Pinpoint the cell where the given text exists, returning its [x, y] midpoint coordinate. 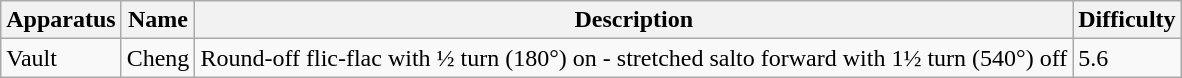
Description [634, 20]
5.6 [1127, 58]
Vault [61, 58]
Cheng [158, 58]
Difficulty [1127, 20]
Round-off flic-flac with ½ turn (180°) on - stretched salto forward with 1½ turn (540°) off [634, 58]
Apparatus [61, 20]
Name [158, 20]
